Extract the [x, y] coordinate from the center of the cell holding the provided text.  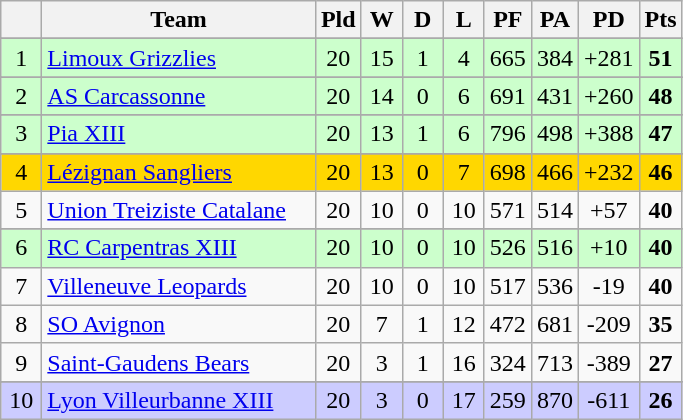
35 [660, 324]
AS Carcassonne [179, 96]
Team [179, 20]
796 [508, 134]
-209 [608, 324]
681 [554, 324]
26 [660, 400]
46 [660, 172]
698 [508, 172]
516 [554, 248]
691 [508, 96]
665 [508, 58]
Pld [338, 20]
W [382, 20]
713 [554, 362]
27 [660, 362]
384 [554, 58]
870 [554, 400]
12 [464, 324]
Union Treiziste Catalane [179, 210]
514 [554, 210]
17 [464, 400]
+10 [608, 248]
472 [508, 324]
51 [660, 58]
16 [464, 362]
RC Carpentras XIII [179, 248]
PD [608, 20]
+388 [608, 134]
498 [554, 134]
Limoux Grizzlies [179, 58]
14 [382, 96]
Saint-Gaudens Bears [179, 362]
8 [22, 324]
PF [508, 20]
517 [508, 286]
466 [554, 172]
Villeneuve Leopards [179, 286]
571 [508, 210]
PA [554, 20]
+281 [608, 58]
Lézignan Sangliers [179, 172]
324 [508, 362]
L [464, 20]
5 [22, 210]
526 [508, 248]
SO Avignon [179, 324]
-611 [608, 400]
-19 [608, 286]
Pts [660, 20]
431 [554, 96]
9 [22, 362]
15 [382, 58]
+232 [608, 172]
Lyon Villeurbanne XIII [179, 400]
536 [554, 286]
D [422, 20]
2 [22, 96]
259 [508, 400]
+260 [608, 96]
Pia XIII [179, 134]
+57 [608, 210]
47 [660, 134]
-389 [608, 362]
48 [660, 96]
